Identify which cell holds the provided text, then report its [x, y] central coordinate. 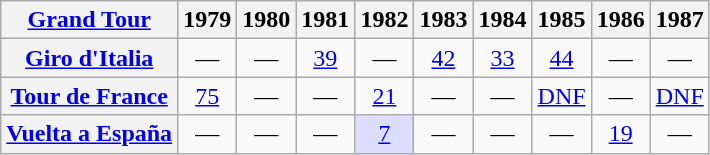
39 [326, 58]
1987 [680, 20]
19 [620, 134]
Vuelta a España [90, 134]
1984 [502, 20]
1983 [444, 20]
33 [502, 58]
1979 [208, 20]
42 [444, 58]
21 [384, 96]
1980 [266, 20]
44 [562, 58]
1985 [562, 20]
75 [208, 96]
1981 [326, 20]
Grand Tour [90, 20]
Tour de France [90, 96]
7 [384, 134]
Giro d'Italia [90, 58]
1986 [620, 20]
1982 [384, 20]
